Return the (x, y) coordinate for the center point of the cell that contains the specified text.  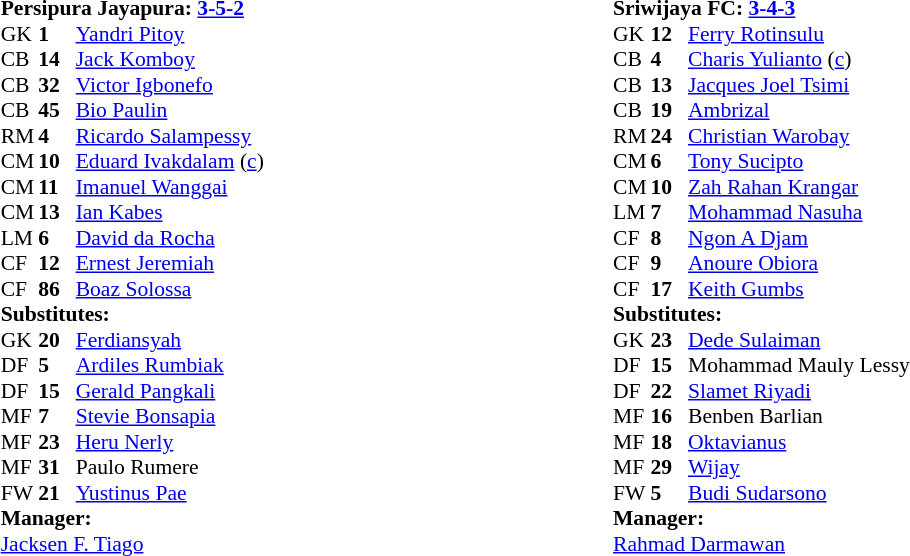
21 (57, 493)
Keith Gumbs (799, 289)
Ian Kabes (170, 213)
Stevie Bonsapia (170, 417)
Paulo Rumere (170, 467)
18 (669, 442)
Slamet Riyadi (799, 391)
Imanuel Wanggai (170, 187)
11 (57, 187)
Tony Sucipto (799, 161)
Yandri Pitoy (170, 34)
Ambrizal (799, 111)
Benben Barlian (799, 417)
Ferdiansyah (170, 340)
86 (57, 289)
9 (669, 263)
Mohammad Nasuha (799, 213)
29 (669, 467)
Ferry Rotinsulu (799, 34)
8 (669, 238)
David da Rocha (170, 238)
Ardiles Rumbiak (170, 365)
45 (57, 111)
Eduard Ivakdalam (c) (170, 161)
Ernest Jeremiah (170, 263)
Ricardo Salampessy (170, 136)
Yustinus Pae (170, 493)
22 (669, 391)
1 (57, 34)
32 (57, 85)
Jack Komboy (170, 59)
Bio Paulin (170, 111)
Budi Sudarsono (799, 493)
Zah Rahan Krangar (799, 187)
16 (669, 417)
24 (669, 136)
17 (669, 289)
Christian Warobay (799, 136)
Boaz Solossa (170, 289)
Heru Nerly (170, 442)
Dede Sulaiman (799, 340)
Charis Yulianto (c) (799, 59)
Gerald Pangkali (170, 391)
19 (669, 111)
Anoure Obiora (799, 263)
Ngon A Djam (799, 238)
20 (57, 340)
Wijay (799, 467)
Oktavianus (799, 442)
31 (57, 467)
Victor Igbonefo (170, 85)
Mohammad Mauly Lessy (799, 365)
Jacques Joel Tsimi (799, 85)
14 (57, 59)
